Output the [X, Y] coordinate of the center of the cell containing the given text.  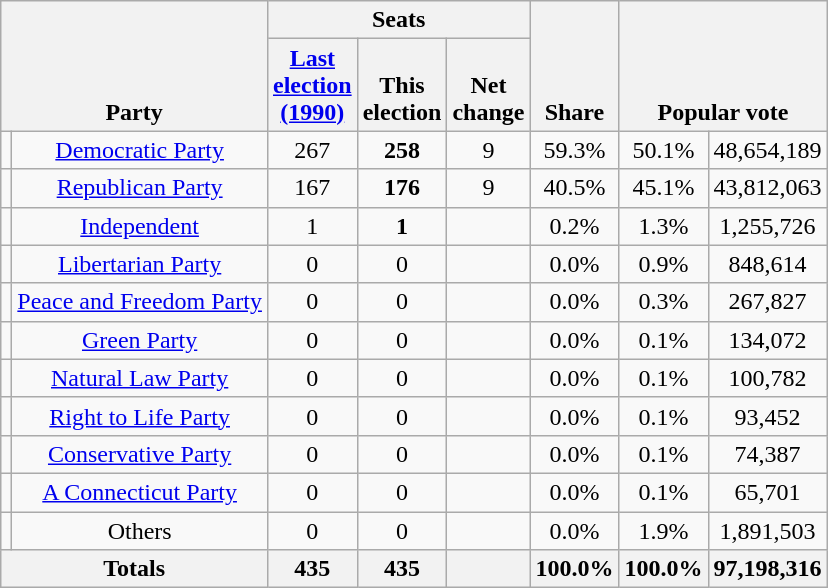
A Connecticut Party [140, 492]
167 [312, 188]
40.5% [574, 188]
45.1% [664, 188]
Republican Party [140, 188]
1,255,726 [768, 226]
100,782 [768, 378]
Thiselection [402, 85]
97,198,316 [768, 569]
Totals [134, 569]
Democratic Party [140, 150]
267 [312, 150]
848,614 [768, 264]
48,654,189 [768, 150]
Natural Law Party [140, 378]
Independent [140, 226]
59.3% [574, 150]
0.9% [664, 264]
Netchange [488, 85]
Libertarian Party [140, 264]
Party [134, 66]
93,452 [768, 416]
134,072 [768, 340]
1,891,503 [768, 531]
176 [402, 188]
258 [402, 150]
Seats [398, 20]
43,812,063 [768, 188]
1.3% [664, 226]
50.1% [664, 150]
1.9% [664, 531]
0.2% [574, 226]
Right to Life Party [140, 416]
267,827 [768, 302]
Green Party [140, 340]
74,387 [768, 454]
Popular vote [723, 66]
Others [140, 531]
Share [574, 66]
Lastelection(1990) [312, 85]
Conservative Party [140, 454]
65,701 [768, 492]
0.3% [664, 302]
Peace and Freedom Party [140, 302]
